For the text-containing cell, return its midpoint in [X, Y] coordinate format. 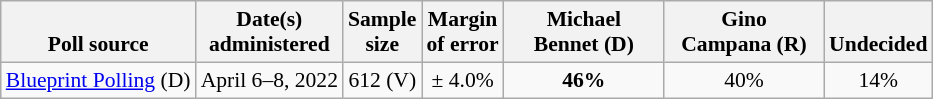
April 6–8, 2022 [270, 80]
MichaelBennet (D) [584, 32]
Undecided [878, 32]
Samplesize [382, 32]
Blueprint Polling (D) [98, 80]
± 4.0% [463, 80]
Poll source [98, 32]
40% [744, 80]
14% [878, 80]
Marginof error [463, 32]
46% [584, 80]
GinoCampana (R) [744, 32]
Date(s)administered [270, 32]
612 (V) [382, 80]
